Scan for the cell matching the given text and deliver its [X, Y] coordinate at center. 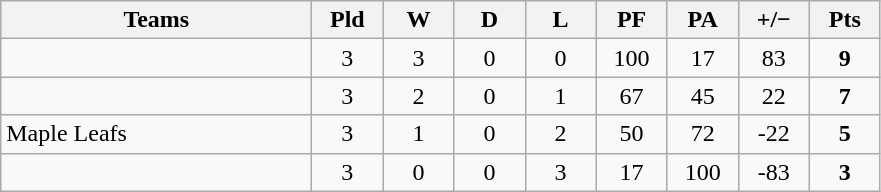
PF [632, 20]
5 [844, 134]
-83 [774, 172]
22 [774, 96]
50 [632, 134]
L [560, 20]
7 [844, 96]
45 [702, 96]
83 [774, 58]
67 [632, 96]
Maple Leafs [156, 134]
Teams [156, 20]
+/− [774, 20]
PA [702, 20]
-22 [774, 134]
D [490, 20]
72 [702, 134]
9 [844, 58]
Pts [844, 20]
W [418, 20]
Pld [348, 20]
